Determine the (x, y) coordinate at the center of the cell enclosing the given text.  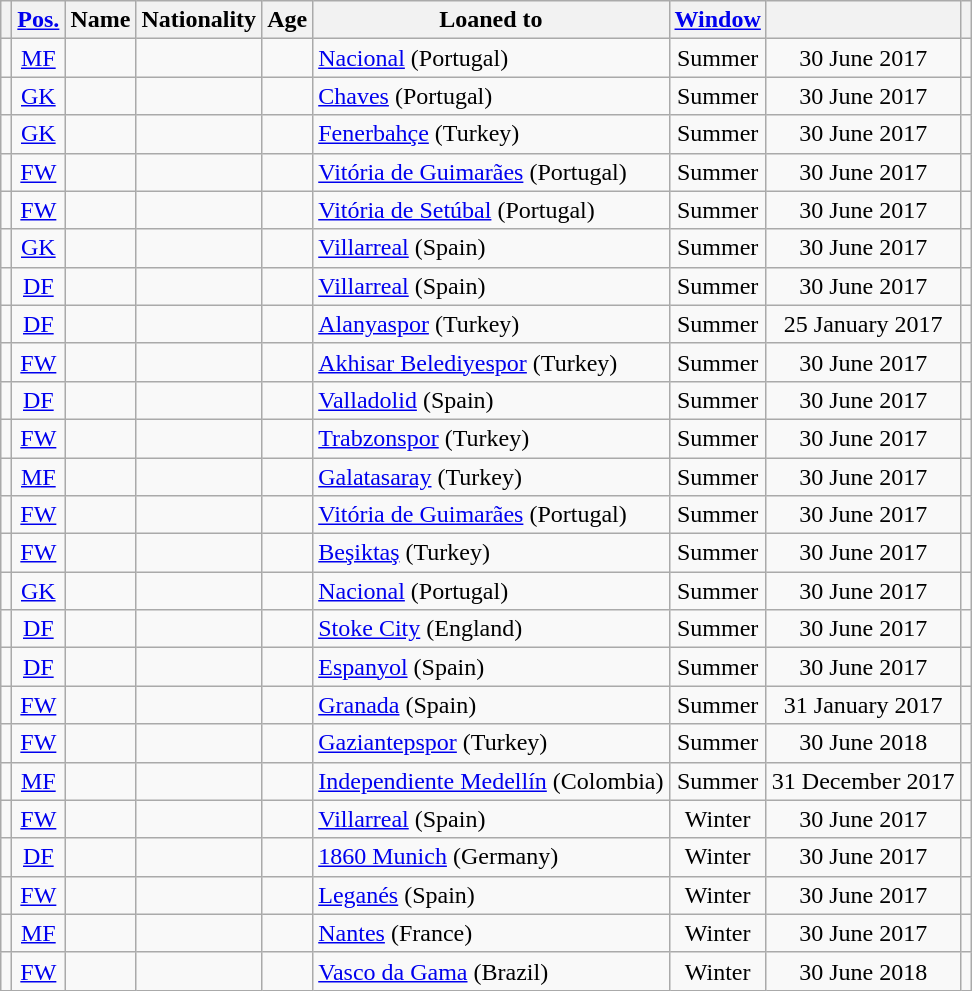
Espanyol (Spain) (491, 667)
Loaned to (491, 20)
Trabzonspor (Turkey) (491, 438)
Granada (Spain) (491, 705)
Chaves (Portugal) (491, 96)
Akhisar Belediyespor (Turkey) (491, 362)
Stoke City (England) (491, 629)
25 January 2017 (863, 324)
Alanyaspor (Turkey) (491, 324)
Independiente Medellín (Colombia) (491, 781)
Leganés (Spain) (491, 895)
Galatasaray (Turkey) (491, 477)
Pos. (38, 20)
Window (718, 20)
Nationality (199, 20)
31 December 2017 (863, 781)
Gaziantepspor (Turkey) (491, 743)
Valladolid (Spain) (491, 400)
Vasco da Gama (Brazil) (491, 971)
Fenerbahçe (Turkey) (491, 134)
31 January 2017 (863, 705)
Beşiktaş (Turkey) (491, 553)
Vitória de Setúbal (Portugal) (491, 210)
Name (100, 20)
1860 Munich (Germany) (491, 857)
Nantes (France) (491, 933)
Age (288, 20)
